For the text-containing cell, return its midpoint in (x, y) coordinate format. 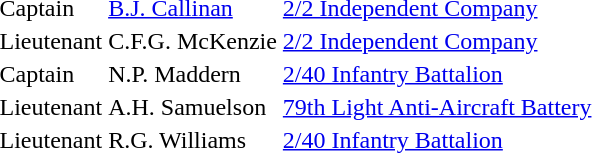
N.P. Maddern (193, 74)
C.F.G. McKenzie (193, 41)
A.H. Samuelson (193, 107)
